Return the (x, y) coordinate for the center point of the cell that contains the specified text.  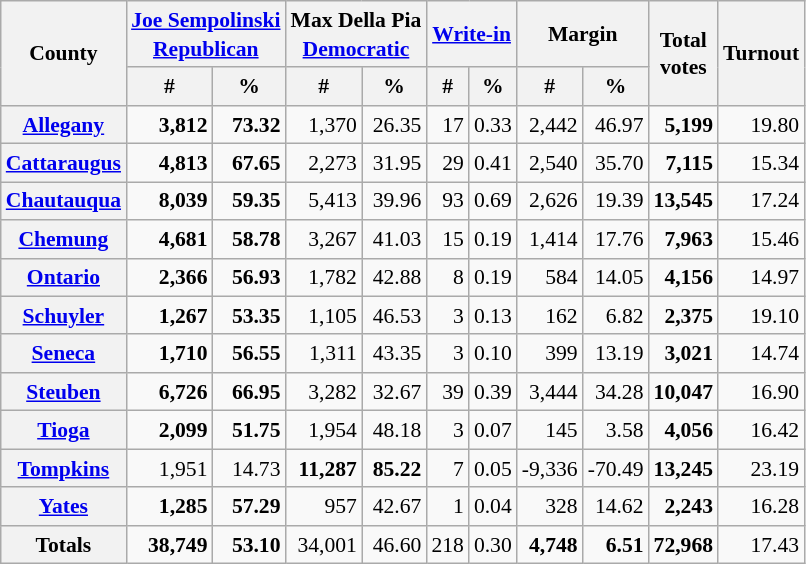
15.34 (761, 163)
2,375 (684, 316)
51.75 (250, 430)
42.67 (394, 507)
4,056 (684, 430)
17.24 (761, 201)
145 (550, 430)
0.10 (493, 354)
3,267 (324, 239)
17.76 (616, 239)
0.04 (493, 507)
56.55 (250, 354)
Max Della PiaDemocratic (356, 34)
Allegany (64, 125)
1,105 (324, 316)
6.51 (616, 545)
1,710 (169, 354)
-9,336 (550, 468)
0.07 (493, 430)
58.78 (250, 239)
0.30 (493, 545)
43.35 (394, 354)
8,039 (169, 201)
17.43 (761, 545)
0.41 (493, 163)
3,021 (684, 354)
3,282 (324, 392)
7,115 (684, 163)
218 (448, 545)
15.46 (761, 239)
14.73 (250, 468)
Turnout (761, 53)
72,968 (684, 545)
0.33 (493, 125)
39 (448, 392)
10,047 (684, 392)
15 (448, 239)
2,243 (684, 507)
Yates (64, 507)
19.39 (616, 201)
23.19 (761, 468)
13,245 (684, 468)
Seneca (64, 354)
34,001 (324, 545)
59.35 (250, 201)
Schuyler (64, 316)
19.80 (761, 125)
13.19 (616, 354)
2,366 (169, 277)
46.53 (394, 316)
2,099 (169, 430)
1,954 (324, 430)
46.60 (394, 545)
2,442 (550, 125)
16.28 (761, 507)
38,749 (169, 545)
8 (448, 277)
35.70 (616, 163)
11,287 (324, 468)
57.29 (250, 507)
Steuben (64, 392)
53.10 (250, 545)
14.97 (761, 277)
26.35 (394, 125)
Write-in (471, 34)
19.10 (761, 316)
399 (550, 354)
Tioga (64, 430)
4,813 (169, 163)
162 (550, 316)
39.96 (394, 201)
56.93 (250, 277)
1,311 (324, 354)
1,267 (169, 316)
Ontario (64, 277)
0.39 (493, 392)
3.58 (616, 430)
0.05 (493, 468)
4,681 (169, 239)
3,444 (550, 392)
16.90 (761, 392)
2,540 (550, 163)
6,726 (169, 392)
-70.49 (616, 468)
66.95 (250, 392)
4,156 (684, 277)
14.05 (616, 277)
328 (550, 507)
31.95 (394, 163)
14.74 (761, 354)
29 (448, 163)
16.42 (761, 430)
7 (448, 468)
957 (324, 507)
93 (448, 201)
1,370 (324, 125)
85.22 (394, 468)
4,748 (550, 545)
5,413 (324, 201)
1,414 (550, 239)
Totalvotes (684, 53)
14.62 (616, 507)
6.82 (616, 316)
42.88 (394, 277)
Joe SempolinskiRepublican (206, 34)
0.69 (493, 201)
3,812 (169, 125)
1,782 (324, 277)
0.13 (493, 316)
Cattaraugus (64, 163)
Totals (64, 545)
67.65 (250, 163)
1 (448, 507)
2,626 (550, 201)
41.03 (394, 239)
Tompkins (64, 468)
1,951 (169, 468)
34.28 (616, 392)
1,285 (169, 507)
County (64, 53)
17 (448, 125)
584 (550, 277)
46.97 (616, 125)
73.32 (250, 125)
53.35 (250, 316)
32.67 (394, 392)
5,199 (684, 125)
13,545 (684, 201)
Chautauqua (64, 201)
7,963 (684, 239)
Chemung (64, 239)
48.18 (394, 430)
Margin (583, 34)
2,273 (324, 163)
